From the cell containing the given text, extract its center point as [X, Y] coordinate. 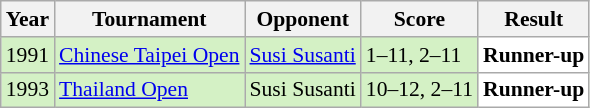
Score [420, 19]
10–12, 2–11 [420, 90]
1993 [28, 90]
1991 [28, 55]
Year [28, 19]
Chinese Taipei Open [149, 55]
Result [534, 19]
1–11, 2–11 [420, 55]
Opponent [302, 19]
Tournament [149, 19]
Thailand Open [149, 90]
